Return [x, y] of the center of cell containing provided text 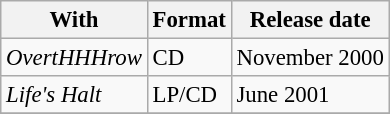
CD [189, 58]
LP/CD [189, 95]
Release date [310, 20]
Format [189, 20]
November 2000 [310, 58]
June 2001 [310, 95]
OvertHHHrow [74, 58]
With [74, 20]
Life's Halt [74, 95]
